Extract the [x, y] coordinate from the center of the cell holding the provided text.  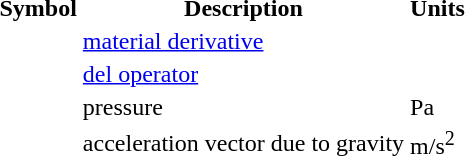
pressure [243, 107]
material derivative [243, 41]
del operator [243, 74]
